For the text-containing cell, return its midpoint in (x, y) coordinate format. 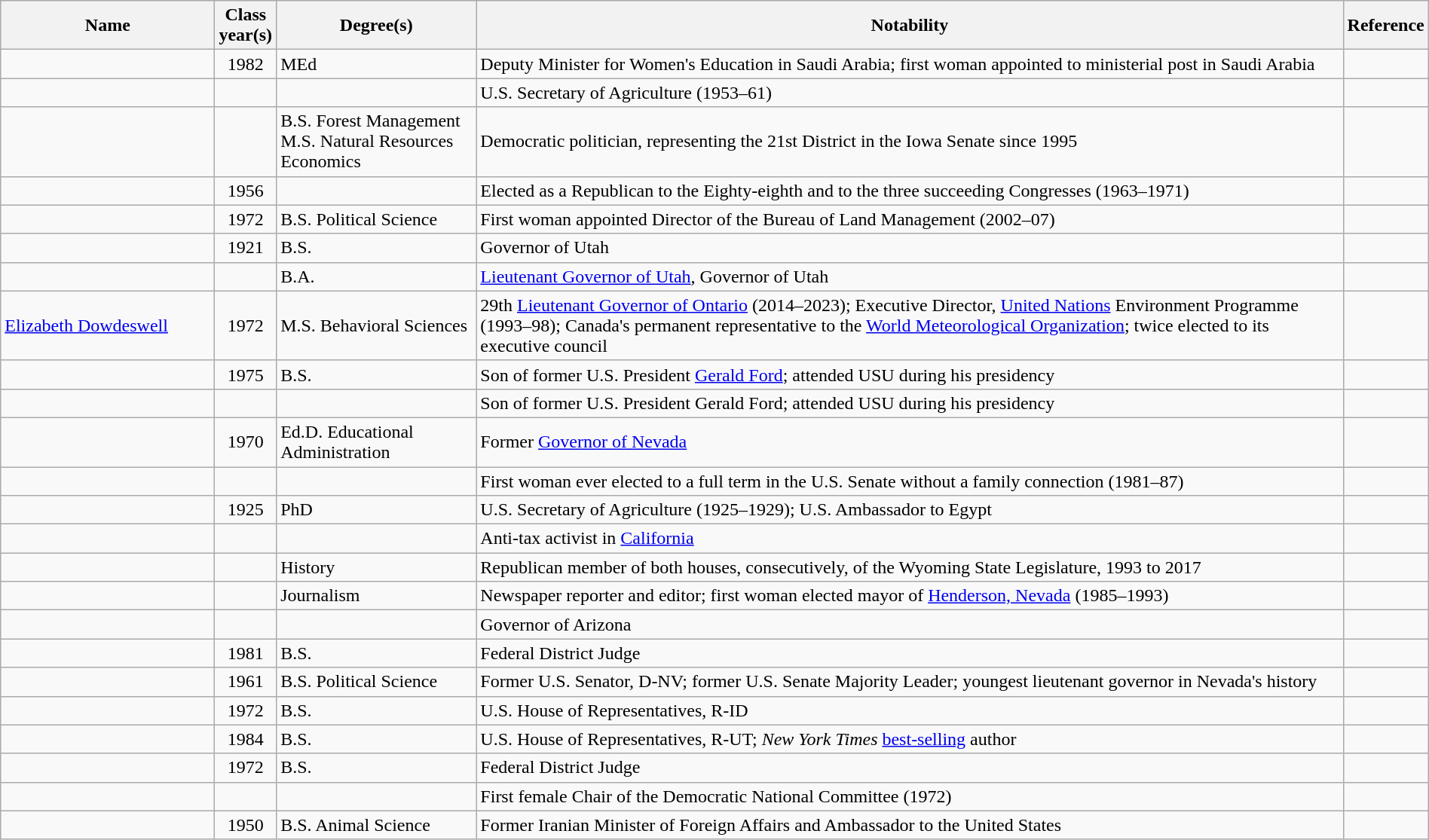
Elected as a Republican to the Eighty-eighth and to the three succeeding Congresses (1963–1971) (910, 191)
First woman appointed Director of the Bureau of Land Management (2002–07) (910, 219)
First woman ever elected to a full term in the U.S. Senate without a family connection (1981–87) (910, 481)
U.S. Secretary of Agriculture (1925–1929); U.S. Ambassador to Egypt (910, 510)
Former Iranian Minister of Foreign Affairs and Ambassador to the United States (910, 825)
1975 (246, 374)
Former Governor of Nevada (910, 441)
Notability (910, 26)
Elizabeth Dowdeswell (108, 325)
Lieutenant Governor of Utah, Governor of Utah (910, 276)
Reference (1385, 26)
Deputy Minister for Women's Education in Saudi Arabia; first woman appointed to ministerial post in Saudi Arabia (910, 64)
B.A. (377, 276)
1925 (246, 510)
Republican member of both houses, consecutively, of the Wyoming State Legislature, 1993 to 2017 (910, 567)
MEd (377, 64)
Journalism (377, 596)
1950 (246, 825)
Ed.D. Educational Administration (377, 441)
1984 (246, 739)
Newspaper reporter and editor; first woman elected mayor of Henderson, Nevada (1985–1993) (910, 596)
PhD (377, 510)
U.S. House of Representatives, R-UT; New York Times best-selling author (910, 739)
Name (108, 26)
B.S. Animal Science (377, 825)
Democratic politician, representing the 21st District in the Iowa Senate since 1995 (910, 142)
1961 (246, 682)
1970 (246, 441)
U.S. House of Representatives, R-ID (910, 710)
U.S. Secretary of Agriculture (1953–61) (910, 93)
1982 (246, 64)
Governor of Utah (910, 248)
Anti-tax activist in California (910, 539)
1921 (246, 248)
M.S. Behavioral Sciences (377, 325)
1981 (246, 653)
Governor of Arizona (910, 625)
Degree(s) (377, 26)
First female Chair of the Democratic National Committee (1972) (910, 796)
Former U.S. Senator, D-NV; former U.S. Senate Majority Leader; youngest lieutenant governor in Nevada's history (910, 682)
B.S. Forest ManagementM.S. Natural Resources Economics (377, 142)
History (377, 567)
Class year(s) (246, 26)
1956 (246, 191)
